Find where the given text appears and provide that cell's center as (X, Y) coordinate. 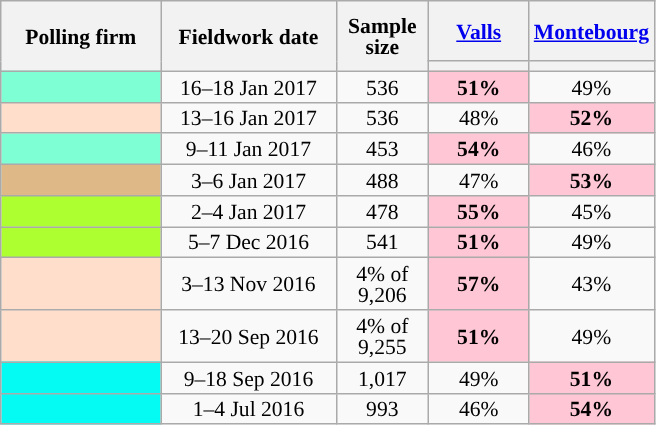
Montebourg (592, 31)
53% (592, 180)
57% (479, 284)
48% (479, 118)
13–16 Jan 2017 (248, 118)
3–13 Nov 2016 (248, 284)
45% (592, 212)
1,017 (382, 378)
13–20 Sep 2016 (248, 336)
9–18 Sep 2016 (248, 378)
4% of 9,255 (382, 336)
453 (382, 150)
488 (382, 180)
52% (592, 118)
43% (592, 284)
Fieldwork date (248, 36)
2–4 Jan 2017 (248, 212)
541 (382, 242)
3–6 Jan 2017 (248, 180)
9–11 Jan 2017 (248, 150)
Polling firm (81, 36)
16–18 Jan 2017 (248, 86)
Samplesize (382, 36)
Valls (479, 31)
47% (479, 180)
993 (382, 408)
55% (479, 212)
4% of 9,206 (382, 284)
5–7 Dec 2016 (248, 242)
1–4 Jul 2016 (248, 408)
478 (382, 212)
